Locate the cell with the specified text and output its [X, Y] center coordinate. 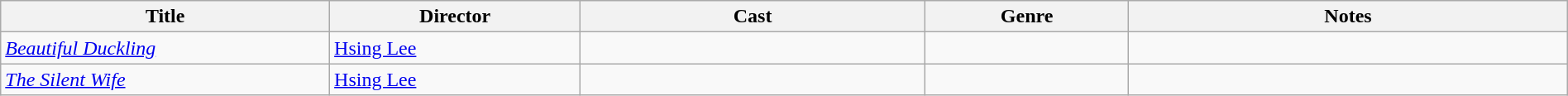
Title [165, 17]
Beautiful Duckling [165, 48]
Genre [1026, 17]
Notes [1348, 17]
Cast [753, 17]
The Silent Wife [165, 79]
Director [455, 17]
